Output the (X, Y) coordinate of the center of the cell containing the given text.  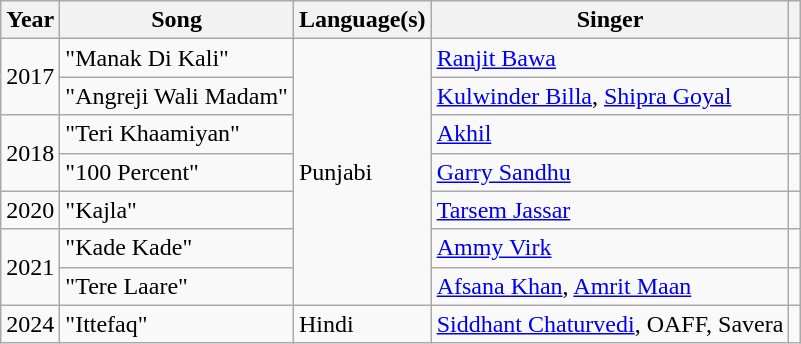
Punjabi (362, 172)
Garry Sandhu (610, 172)
2020 (30, 210)
Song (177, 20)
"Tere Laare" (177, 286)
Afsana Khan, Amrit Maan (610, 286)
Akhil (610, 134)
2017 (30, 77)
"Manak Di Kali" (177, 58)
Tarsem Jassar (610, 210)
Kulwinder Billa, Shipra Goyal (610, 96)
"Angreji Wali Madam" (177, 96)
Language(s) (362, 20)
2021 (30, 267)
Siddhant Chaturvedi, OAFF, Savera (610, 324)
"Ittefaq" (177, 324)
2018 (30, 153)
"Kajla" (177, 210)
Ammy Virk (610, 248)
Ranjit Bawa (610, 58)
2024 (30, 324)
"100 Percent" (177, 172)
Hindi (362, 324)
Singer (610, 20)
"Kade Kade" (177, 248)
Year (30, 20)
"Teri Khaamiyan" (177, 134)
